Return the (x, y) coordinate for the center point of the cell that contains the specified text.  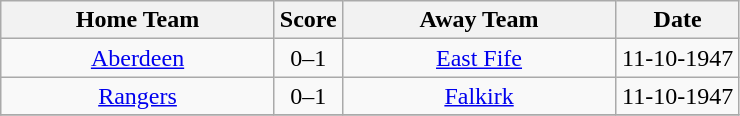
Home Team (138, 20)
East Fife (479, 58)
Score (308, 20)
Aberdeen (138, 58)
Date (678, 20)
Away Team (479, 20)
Rangers (138, 96)
Falkirk (479, 96)
